Determine the (x, y) coordinate at the center of the cell enclosing the given text.  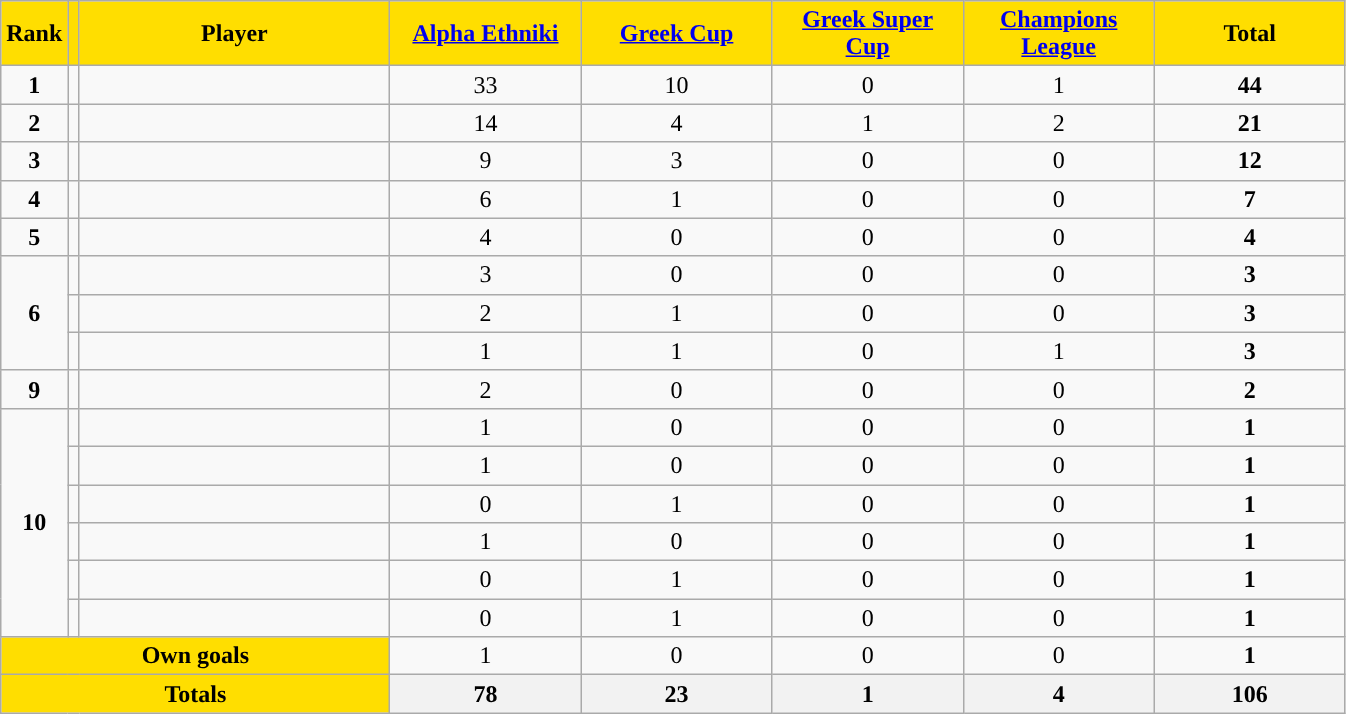
7 (1250, 199)
Greek Super Cup (868, 34)
Alpha Ethniki (486, 34)
106 (1250, 694)
Own goals (196, 656)
33 (486, 85)
44 (1250, 85)
Champions League (1058, 34)
78 (486, 694)
14 (486, 123)
Greek Cup (676, 34)
23 (676, 694)
5 (34, 237)
21 (1250, 123)
Rank (34, 34)
Total (1250, 34)
Player (234, 34)
12 (1250, 161)
Totals (196, 694)
